Return the (x, y) coordinate for the center point of the cell that contains the specified text.  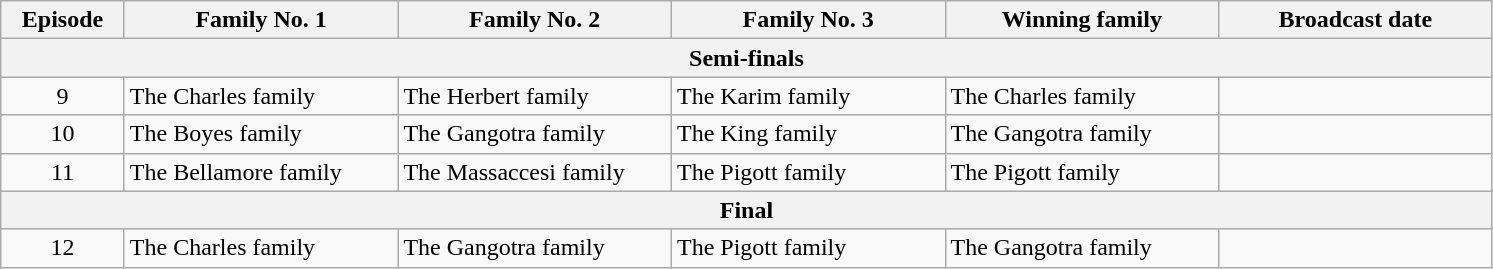
Winning family (1082, 20)
Episode (63, 20)
The Boyes family (261, 134)
11 (63, 172)
Final (746, 210)
The King family (808, 134)
Family No. 1 (261, 20)
Family No. 2 (535, 20)
The Karim family (808, 96)
Family No. 3 (808, 20)
9 (63, 96)
Semi-finals (746, 58)
The Bellamore family (261, 172)
10 (63, 134)
The Massaccesi family (535, 172)
The Herbert family (535, 96)
Broadcast date (1356, 20)
12 (63, 248)
